For the text-containing cell, return its midpoint in (x, y) coordinate format. 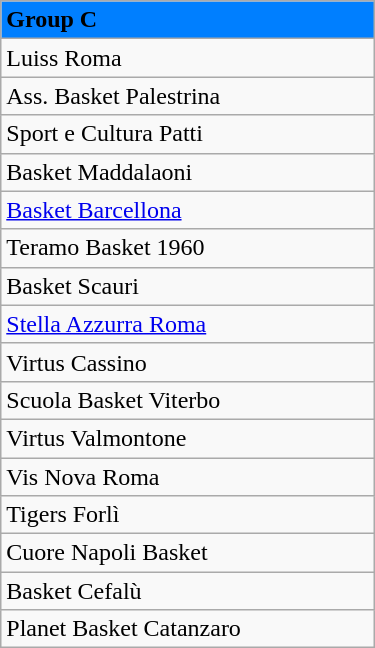
Basket Barcellona (188, 210)
Basket Cefalù (188, 591)
Sport e Cultura Patti (188, 134)
Virtus Valmontone (188, 438)
Basket Maddalaoni (188, 172)
Planet Basket Catanzaro (188, 629)
Stella Azzurra Roma (188, 324)
Teramo Basket 1960 (188, 248)
Luiss Roma (188, 58)
Ass. Basket Palestrina (188, 96)
Cuore Napoli Basket (188, 553)
Scuola Basket Viterbo (188, 400)
Virtus Cassino (188, 362)
Group C (188, 20)
Basket Scauri (188, 286)
Tigers Forlì (188, 515)
Vis Nova Roma (188, 477)
